Capture the cell that displays the provided text and extract its [X, Y] central coordinate. 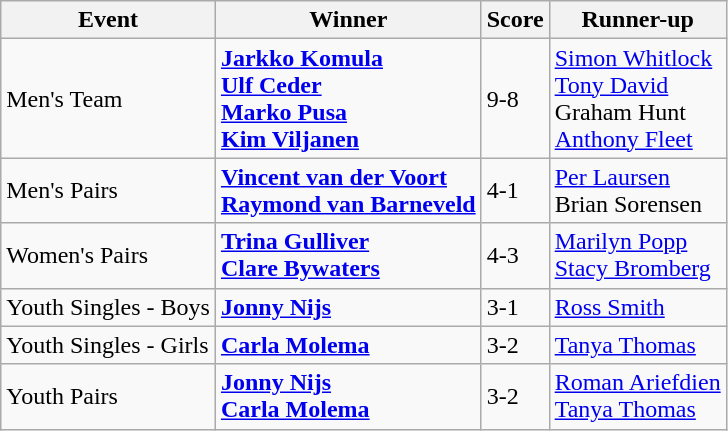
Event [108, 20]
Youth Pairs [108, 396]
9-8 [515, 98]
Jarkko KomulaUlf CederMarko PusaKim Viljanen [348, 98]
Carla Molema [348, 345]
Tanya Thomas [638, 345]
Women's Pairs [108, 256]
Runner-up [638, 20]
Score [515, 20]
Jonny Nijs [348, 307]
4-1 [515, 190]
Winner [348, 20]
Jonny NijsCarla Molema [348, 396]
Youth Singles - Girls [108, 345]
4-3 [515, 256]
Roman AriefdienTanya Thomas [638, 396]
Youth Singles - Boys [108, 307]
Per LaursenBrian Sorensen [638, 190]
Trina GulliverClare Bywaters [348, 256]
Simon WhitlockTony DavidGraham HuntAnthony Fleet [638, 98]
Men's Team [108, 98]
3-1 [515, 307]
Marilyn PoppStacy Bromberg [638, 256]
Ross Smith [638, 307]
Vincent van der VoortRaymond van Barneveld [348, 190]
Men's Pairs [108, 190]
